Output the [X, Y] coordinate of the center of the cell containing the given text.  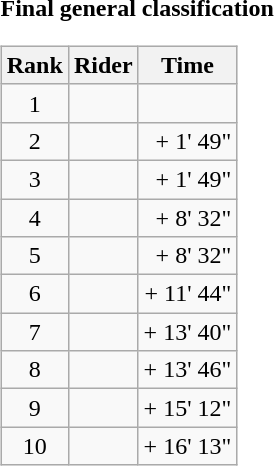
4 [34, 217]
6 [34, 294]
1 [34, 103]
+ 13' 40" [188, 332]
Rider [103, 65]
+ 16' 13" [188, 446]
10 [34, 446]
Rank [34, 65]
9 [34, 408]
7 [34, 332]
3 [34, 179]
2 [34, 141]
Time [188, 65]
+ 13' 46" [188, 370]
+ 15' 12" [188, 408]
5 [34, 256]
8 [34, 370]
+ 11' 44" [188, 294]
